Identify which cell holds the provided text, then report its (x, y) central coordinate. 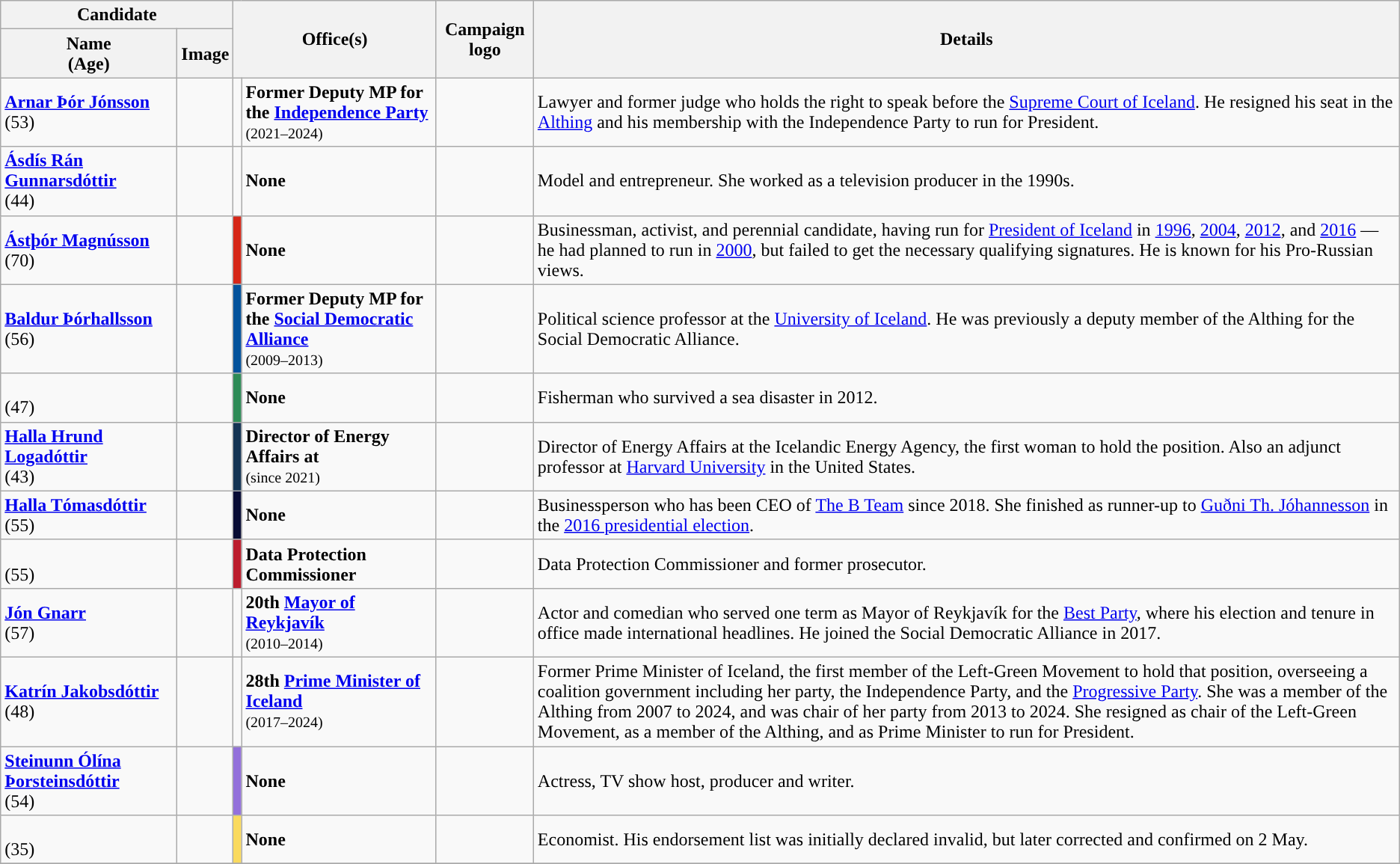
Arnar Þór Jónsson(53) (89, 112)
Office(s) (335, 39)
Fisherman who survived a sea disaster in 2012. (966, 398)
Steinunn Ólína Þorsteinsdóttir(54) (89, 781)
Former Deputy MP for the Social Democratic Alliance(2009–2013) (340, 329)
Katrín Jakobsdóttir(48) (89, 702)
Ástþór Magnússon(70) (89, 250)
Ásdís Rán Gunnarsdóttir(44) (89, 181)
Baldur Þórhallsson(56) (89, 329)
28th Prime Minister of Iceland(2017–2024) (340, 702)
Data Protection Commissioner and former prosecutor. (966, 564)
(55) (89, 564)
Economist. His endorsement list was initially declared invalid, but later corrected and confirmed on 2 May. (966, 839)
Former Deputy MP for the Independence Party (2021–2024) (340, 112)
Image (205, 54)
Political science professor at the University of Iceland. He was previously a deputy member of the Althing for the Social Democratic Alliance. (966, 329)
Model and entrepreneur. She worked as a television producer in the 1990s. (966, 181)
Details (966, 39)
Campaign logo (485, 39)
Director of Energy Affairs at (since 2021) (340, 456)
(35) (89, 839)
Businessperson who has been CEO of The B Team since 2018. She finished as runner-up to Guðni Th. Jóhannesson in the 2016 presidential election. (966, 515)
20th Mayor of Reykjavík(2010–2014) (340, 622)
Actress, TV show host, producer and writer. (966, 781)
(47) (89, 398)
Halla Tómasdóttir(55) (89, 515)
Candidate (117, 15)
Data Protection Commissioner (340, 564)
Name(Age) (89, 54)
Halla Hrund Logadóttir(43) (89, 456)
Jón Gnarr(57) (89, 622)
